Determine the (X, Y) coordinate at the center of the cell enclosing the given text.  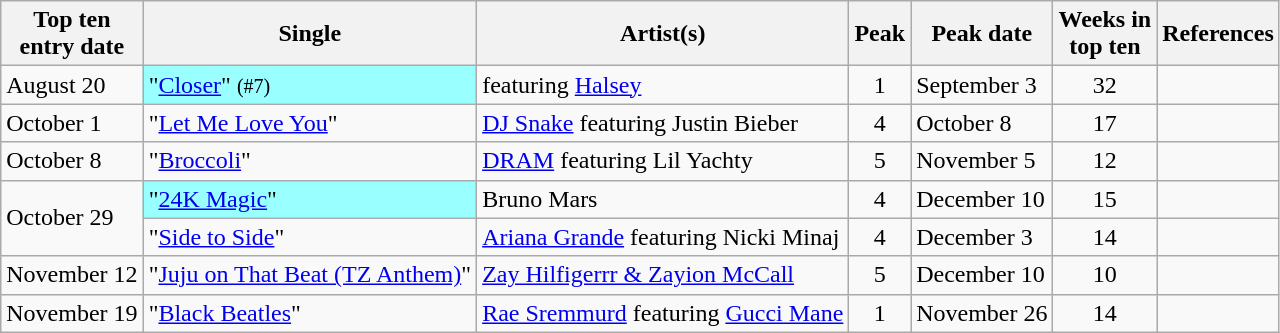
October 29 (72, 218)
Single (310, 34)
"Let Me Love You" (310, 123)
"Juju on That Beat (TZ Anthem)" (310, 275)
Weeks intop ten (1105, 34)
15 (1105, 199)
Peak date (982, 34)
32 (1105, 85)
Ariana Grande featuring Nicki Minaj (663, 237)
November 12 (72, 275)
Bruno Mars (663, 199)
"Black Beatles" (310, 313)
November 5 (982, 161)
"Broccoli" (310, 161)
October 1 (72, 123)
September 3 (982, 85)
Top tenentry date (72, 34)
"Closer" (#7) (310, 85)
featuring Halsey (663, 85)
References (1218, 34)
DJ Snake featuring Justin Bieber (663, 123)
"24K Magic" (310, 199)
December 3 (982, 237)
Rae Sremmurd featuring Gucci Mane (663, 313)
November 19 (72, 313)
"Side to Side" (310, 237)
Zay Hilfigerrr & Zayion McCall (663, 275)
12 (1105, 161)
August 20 (72, 85)
17 (1105, 123)
10 (1105, 275)
Artist(s) (663, 34)
Peak (880, 34)
DRAM featuring Lil Yachty (663, 161)
November 26 (982, 313)
